Pinpoint the cell where the given text exists, returning its [X, Y] midpoint coordinate. 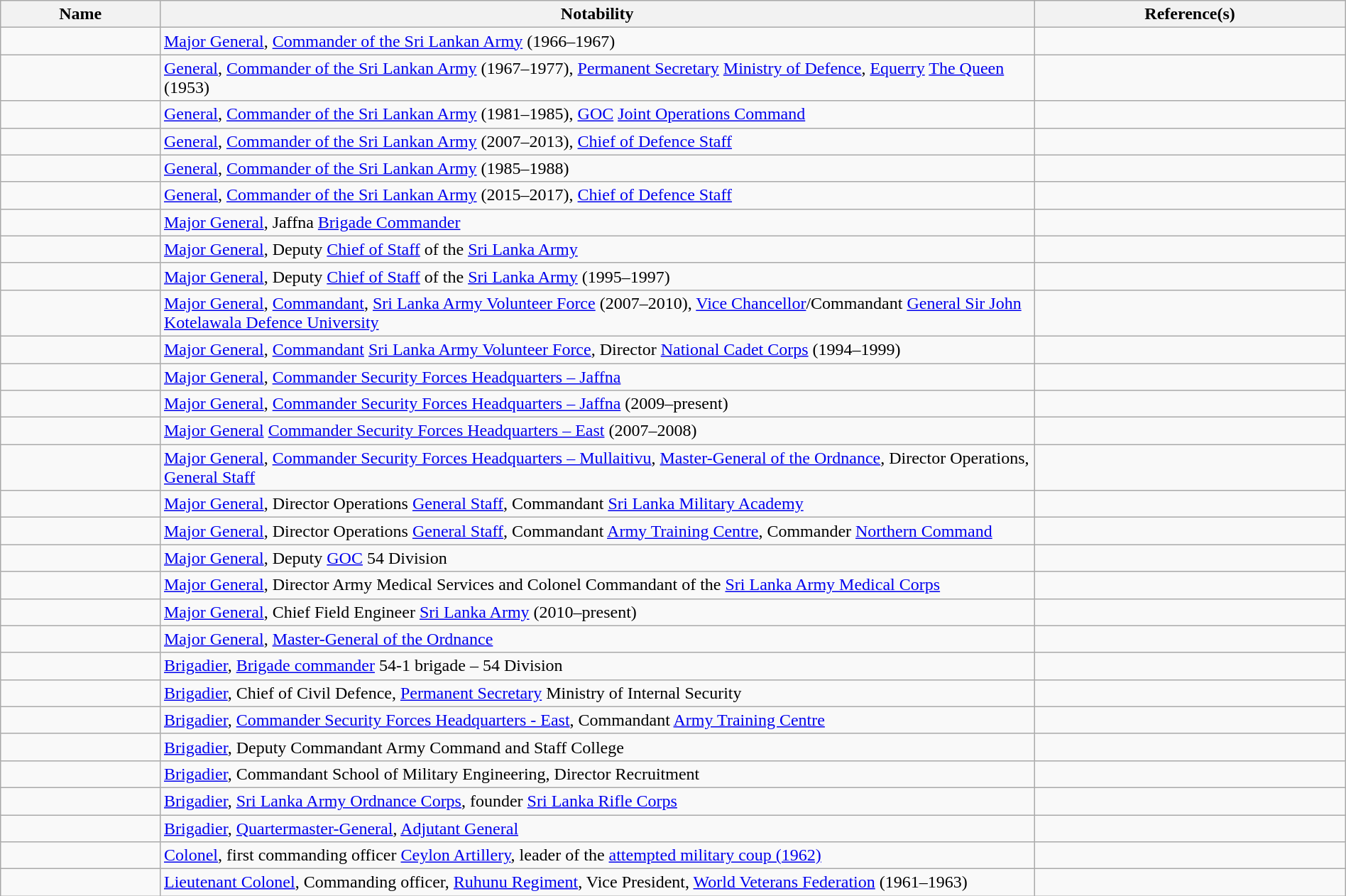
Lieutenant Colonel, Commanding officer, Ruhunu Regiment, Vice President, World Veterans Federation (1961–1963) [596, 883]
Major General, Commandant Sri Lanka Army Volunteer Force, Director National Cadet Corps (1994–1999) [596, 349]
Major General, Commander Security Forces Headquarters – Jaffna (2009–present) [596, 404]
General, Commander of the Sri Lankan Army (1981–1985), GOC Joint Operations Command [596, 114]
Brigadier, Commander Security Forces Headquarters - East, Commandant Army Training Centre [596, 720]
Major General Commander Security Forces Headquarters – East (2007–2008) [596, 431]
Major General, Chief Field Engineer Sri Lanka Army (2010–present) [596, 612]
Major General, Master-General of the Ordnance [596, 639]
Major General, Commander Security Forces Headquarters – Jaffna [596, 377]
Major General, Deputy Chief of Staff of the Sri Lanka Army [596, 249]
Brigadier, Chief of Civil Defence, Permanent Secretary Ministry of Internal Security [596, 693]
Major General, Commander Security Forces Headquarters – Mullaitivu, Master-General of the Ordnance, Director Operations, General Staff [596, 467]
Major General, Deputy Chief of Staff of the Sri Lanka Army (1995–1997) [596, 276]
Name [81, 14]
General, Commander of the Sri Lankan Army (2007–2013), Chief of Defence Staff [596, 141]
Major General, Commander of the Sri Lankan Army (1966–1967) [596, 41]
Notability [596, 14]
General, Commander of the Sri Lankan Army (2015–2017), Chief of Defence Staff [596, 195]
Brigadier, Brigade commander 54-1 brigade – 54 Division [596, 666]
Brigadier, Commandant School of Military Engineering, Director Recruitment [596, 774]
Brigadier, Deputy Commandant Army Command and Staff College [596, 747]
Major General, Jaffna Brigade Commander [596, 222]
General, Commander of the Sri Lankan Army (1985–1988) [596, 168]
Brigadier, Quartermaster-General, Adjutant General [596, 829]
Major General, Deputy GOC 54 Division [596, 558]
Major General, Director Army Medical Services and Colonel Commandant of the Sri Lanka Army Medical Corps [596, 585]
Colonel, first commanding officer Ceylon Artillery, leader of the attempted military coup (1962) [596, 856]
Major General, Director Operations General Staff, Commandant Army Training Centre, Commander Northern Command [596, 531]
Major General, Director Operations General Staff, Commandant Sri Lanka Military Academy [596, 504]
Major General, Commandant, Sri Lanka Army Volunteer Force (2007–2010), Vice Chancellor/Commandant General Sir John Kotelawala Defence University [596, 312]
Reference(s) [1190, 14]
Brigadier, Sri Lanka Army Ordnance Corps, founder Sri Lanka Rifle Corps [596, 801]
General, Commander of the Sri Lankan Army (1967–1977), Permanent Secretary Ministry of Defence, Equerry The Queen (1953) [596, 78]
